Return (x, y) of the center of cell containing provided text 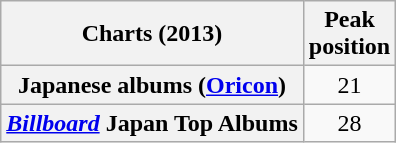
Charts (2013) (152, 34)
21 (349, 85)
28 (349, 123)
Japanese albums (Oricon) (152, 85)
Billboard Japan Top Albums (152, 123)
Peakposition (349, 34)
